Return the [X, Y] coordinate for the center point of the cell that contains the specified text.  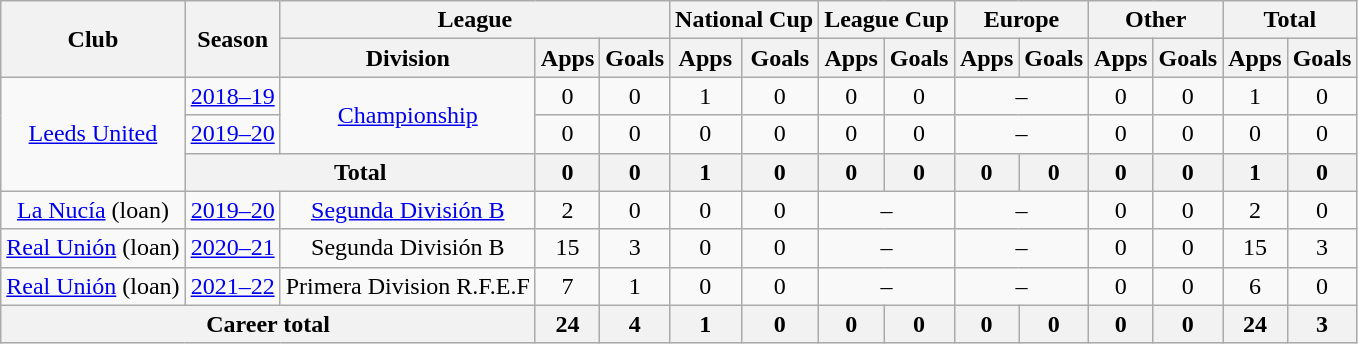
Club [93, 39]
Europe [1021, 20]
La Nucía (loan) [93, 210]
National Cup [744, 20]
Season [232, 39]
2020–21 [232, 248]
2018–19 [232, 96]
Leeds United [93, 134]
League Cup [887, 20]
7 [567, 286]
6 [1255, 286]
League [474, 20]
Championship [408, 115]
2021–22 [232, 286]
Other [1156, 20]
Division [408, 58]
Primera Division R.F.E.F [408, 286]
Career total [268, 324]
4 [635, 324]
